Return [x, y] of the center of cell containing provided text 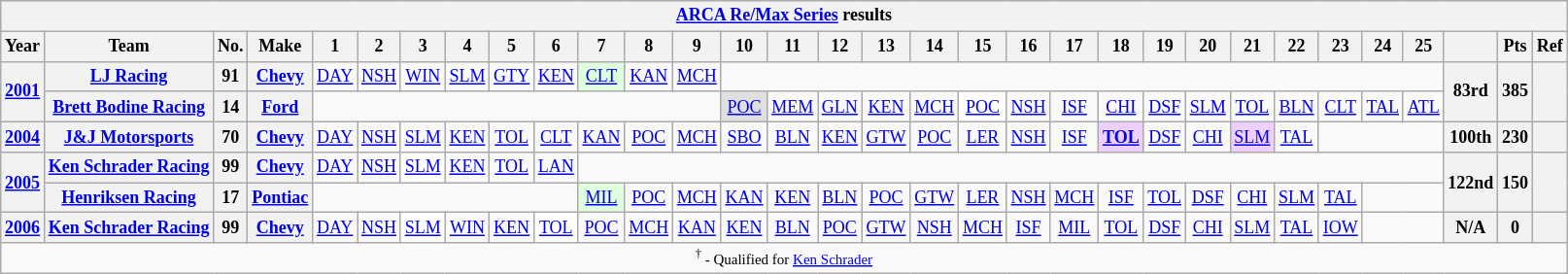
Ford [280, 107]
385 [1516, 91]
230 [1516, 136]
4 [467, 47]
Pontiac [280, 198]
ARCA Re/Max Series results [784, 16]
19 [1164, 47]
10 [744, 47]
N/A [1471, 227]
100th [1471, 136]
13 [886, 47]
9 [697, 47]
12 [840, 47]
70 [231, 136]
25 [1423, 47]
16 [1028, 47]
7 [601, 47]
11 [793, 47]
GLN [840, 107]
LAN [556, 167]
Year [23, 47]
15 [983, 47]
2006 [23, 227]
† - Qualified for Ken Schrader [784, 258]
GTY [512, 76]
22 [1297, 47]
IOW [1341, 227]
122nd [1471, 183]
Team [128, 47]
ATL [1423, 107]
83rd [1471, 91]
20 [1208, 47]
J&J Motorsports [128, 136]
No. [231, 47]
Ref [1550, 47]
2004 [23, 136]
2001 [23, 91]
5 [512, 47]
3 [423, 47]
0 [1516, 227]
21 [1252, 47]
Henriksen Racing [128, 198]
2005 [23, 183]
23 [1341, 47]
Pts [1516, 47]
24 [1382, 47]
Brett Bodine Racing [128, 107]
1 [335, 47]
MEM [793, 107]
6 [556, 47]
91 [231, 76]
150 [1516, 183]
18 [1121, 47]
SBO [744, 136]
8 [649, 47]
2 [379, 47]
LJ Racing [128, 76]
Make [280, 47]
